Provide the (X, Y) coordinate of the cell's center where the given text is located.  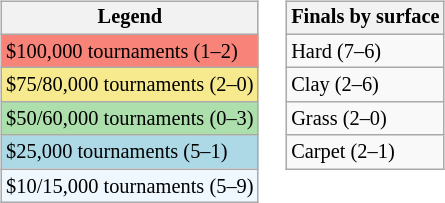
$25,000 tournaments (5–1) (130, 152)
Legend (130, 18)
$75/80,000 tournaments (2–0) (130, 85)
Finals by surface (365, 18)
Carpet (2–1) (365, 152)
Clay (2–6) (365, 85)
$50/60,000 tournaments (0–3) (130, 119)
Hard (7–6) (365, 51)
$10/15,000 tournaments (5–9) (130, 186)
Grass (2–0) (365, 119)
$100,000 tournaments (1–2) (130, 51)
